Scan for the cell matching the given text and deliver its (x, y) coordinate at center. 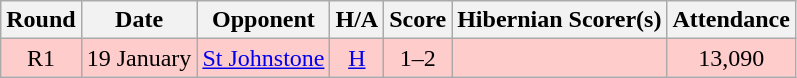
Opponent (264, 20)
H (357, 58)
19 January (139, 58)
Score (418, 20)
13,090 (731, 58)
Round (41, 20)
1–2 (418, 58)
Attendance (731, 20)
H/A (357, 20)
Date (139, 20)
St Johnstone (264, 58)
Hibernian Scorer(s) (560, 20)
R1 (41, 58)
